Identify which cell holds the provided text, then report its (X, Y) central coordinate. 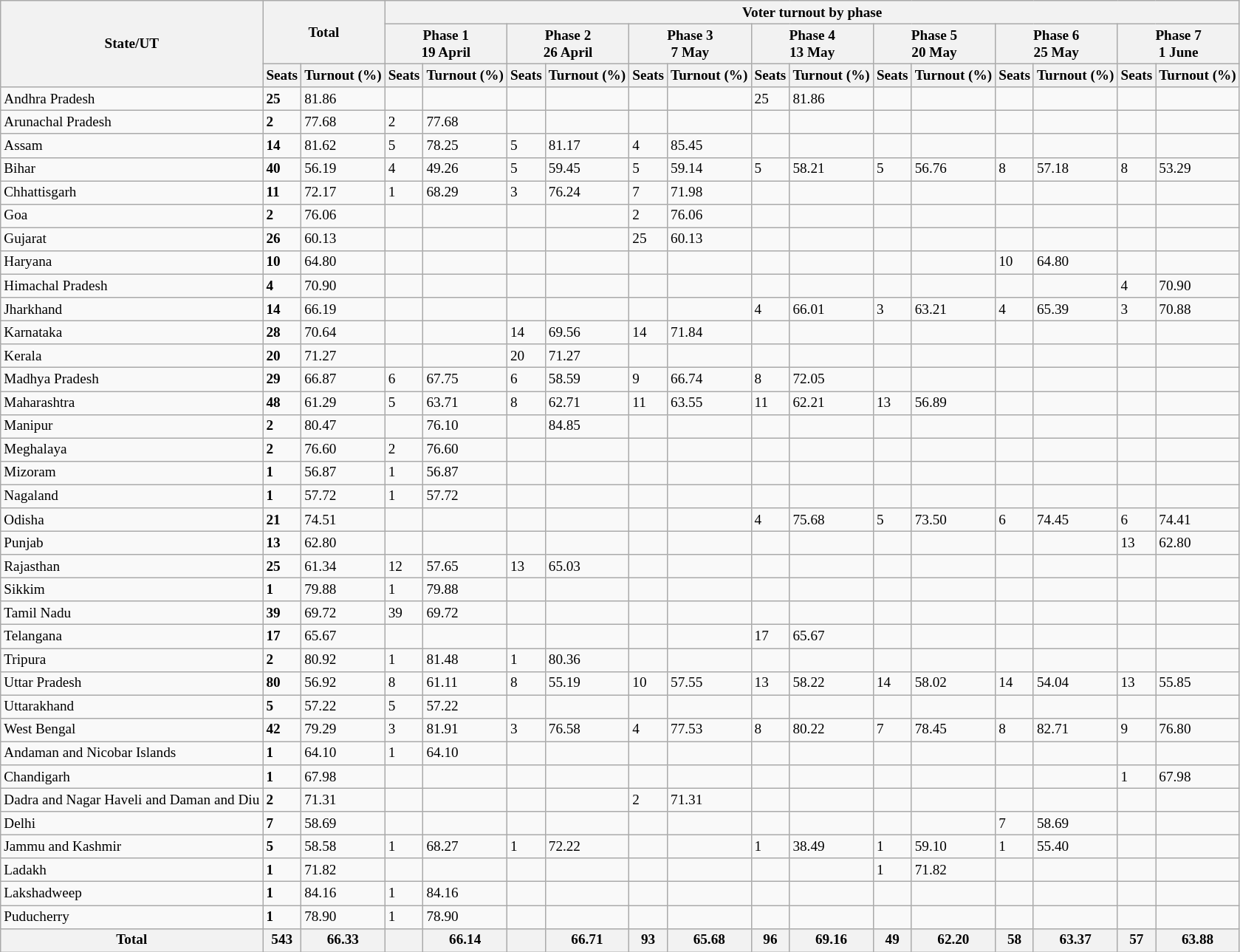
58 (1015, 940)
61.34 (343, 566)
73.50 (953, 520)
66.87 (343, 380)
63.21 (953, 309)
Ladakh (131, 870)
59.14 (710, 169)
Mizoram (131, 473)
543 (282, 940)
29 (282, 380)
74.41 (1198, 520)
56.19 (343, 169)
State/UT (131, 44)
66.14 (465, 940)
82.71 (1075, 730)
85.45 (710, 145)
68.27 (465, 846)
65.68 (710, 940)
59.45 (587, 169)
Arunachal Pradesh (131, 123)
63.55 (710, 403)
61.11 (465, 683)
54.04 (1075, 683)
Punjab (131, 543)
93 (648, 940)
70.64 (343, 332)
80.47 (343, 426)
Andaman and Nicobar Islands (131, 753)
Madhya Pradesh (131, 380)
66.01 (832, 309)
56.92 (343, 683)
69.56 (587, 332)
66.33 (343, 940)
76.80 (1198, 730)
21 (282, 520)
Nagaland (131, 496)
26 (282, 239)
80 (282, 683)
Meghalaya (131, 450)
Andhra Pradesh (131, 99)
Dadra and Nagar Haveli and Daman and Diu (131, 800)
Kerala (131, 356)
Chhattisgarh (131, 193)
Phase 413 May (812, 44)
Bihar (131, 169)
Uttar Pradesh (131, 683)
58.02 (953, 683)
40 (282, 169)
62.71 (587, 403)
28 (282, 332)
76.58 (587, 730)
80.36 (587, 660)
57.18 (1075, 169)
Phase 625 May (1056, 44)
62.20 (953, 940)
Delhi (131, 823)
81.48 (465, 660)
West Bengal (131, 730)
Tamil Nadu (131, 613)
63.37 (1075, 940)
76.10 (465, 426)
74.51 (343, 520)
65.39 (1075, 309)
68.29 (465, 193)
57.55 (710, 683)
55.85 (1198, 683)
12 (404, 566)
79.29 (343, 730)
Phase 226 April (567, 44)
59.10 (953, 846)
66.19 (343, 309)
Maharashtra (131, 403)
57 (1137, 940)
Gujarat (131, 239)
55.19 (587, 683)
Jammu and Kashmir (131, 846)
61.29 (343, 403)
77.53 (710, 730)
57.65 (465, 566)
78.45 (953, 730)
Himachal Pradesh (131, 286)
67.75 (465, 380)
Goa (131, 216)
Lakshadweep (131, 894)
72.05 (832, 380)
66.74 (710, 380)
Phase 71 June (1179, 44)
Rajasthan (131, 566)
81.62 (343, 145)
58.58 (343, 846)
Karnataka (131, 332)
71.84 (710, 332)
66.71 (587, 940)
72.17 (343, 193)
74.45 (1075, 520)
Telangana (131, 637)
80.92 (343, 660)
80.22 (832, 730)
Tripura (131, 660)
63.88 (1198, 940)
53.29 (1198, 169)
Assam (131, 145)
84.85 (587, 426)
56.76 (953, 169)
Sikkim (131, 589)
55.40 (1075, 846)
Phase 119 April (446, 44)
38.49 (832, 846)
56.89 (953, 403)
48 (282, 403)
Phase 520 May (934, 44)
81.91 (465, 730)
72.22 (587, 846)
Haryana (131, 262)
58.59 (587, 380)
Odisha (131, 520)
69.16 (832, 940)
49 (892, 940)
62.21 (832, 403)
71.98 (710, 193)
Chandigarh (131, 777)
81.17 (587, 145)
Phase 37 May (690, 44)
65.03 (587, 566)
63.71 (465, 403)
Uttarakhand (131, 707)
49.26 (465, 169)
Manipur (131, 426)
58.21 (832, 169)
Puducherry (131, 917)
Voter turnout by phase (812, 13)
58.22 (832, 683)
76.24 (587, 193)
78.25 (465, 145)
70.88 (1198, 309)
96 (770, 940)
Jharkhand (131, 309)
75.68 (832, 520)
42 (282, 730)
